Return the [x, y] coordinate for the center point of the cell that contains the specified text.  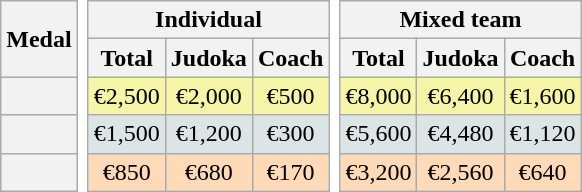
€300 [290, 134]
€680 [208, 172]
Mixed team [460, 20]
Medal [39, 39]
€850 [126, 172]
€2,500 [126, 96]
€500 [290, 96]
€4,480 [460, 134]
€170 [290, 172]
€6,400 [460, 96]
Individual [208, 20]
€1,600 [542, 96]
€5,600 [378, 134]
€1,120 [542, 134]
€3,200 [378, 172]
€1,200 [208, 134]
€1,500 [126, 134]
€2,000 [208, 96]
€640 [542, 172]
€2,560 [460, 172]
€8,000 [378, 96]
